Determine the [x, y] coordinate at the center of the cell enclosing the given text.  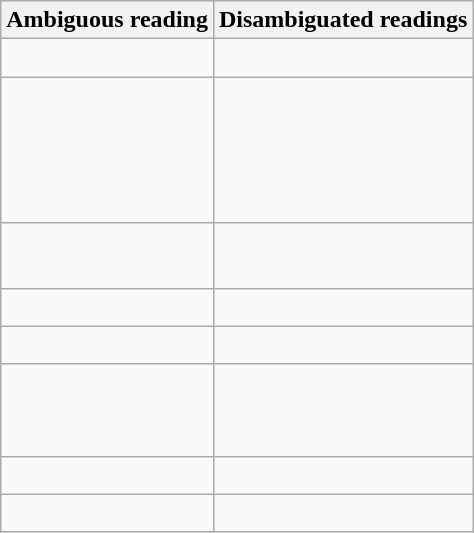
Disambiguated readings [342, 20]
Ambiguous reading [108, 20]
